Determine the [X, Y] coordinate at the center of the cell enclosing the given text.  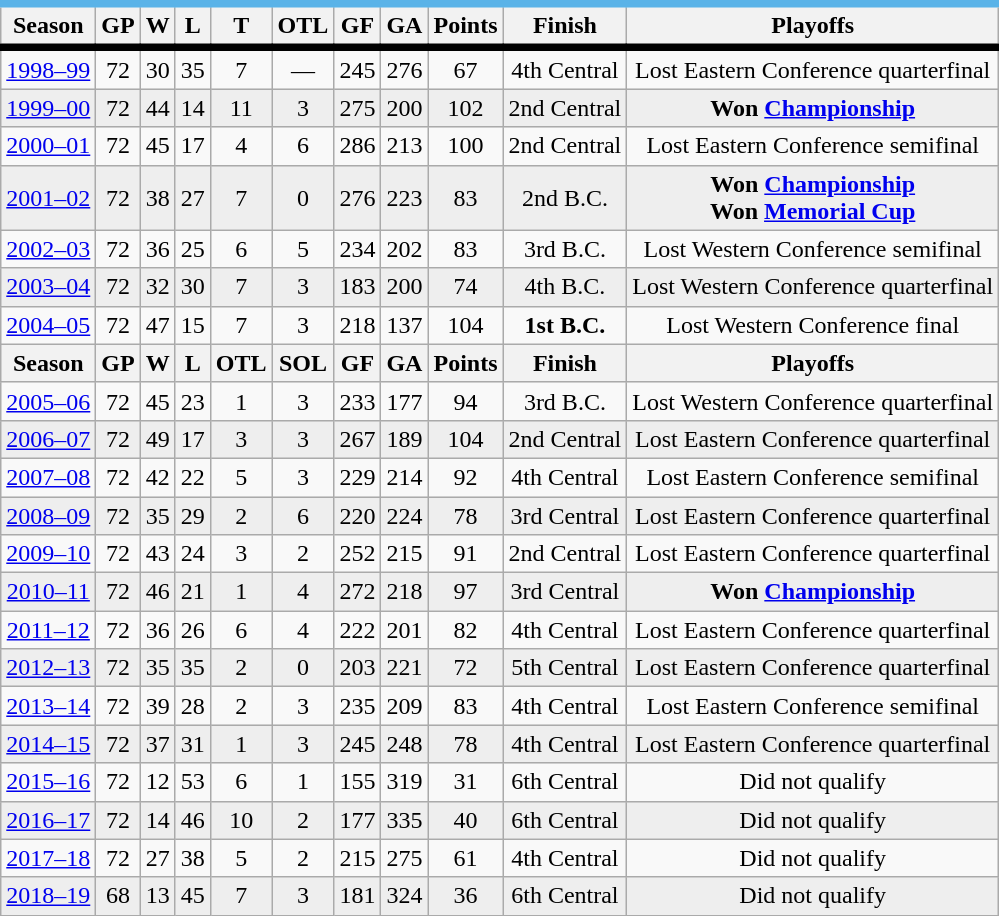
22 [192, 477]
28 [192, 706]
2000–01 [48, 146]
181 [358, 896]
10 [241, 820]
213 [404, 146]
SOL [303, 363]
82 [466, 630]
40 [466, 820]
23 [192, 401]
Lost Western Conference semifinal [813, 249]
102 [466, 108]
11 [241, 108]
29 [192, 515]
2009–10 [48, 554]
2008–09 [48, 515]
74 [466, 287]
223 [404, 198]
214 [404, 477]
15 [192, 325]
202 [404, 249]
189 [404, 439]
137 [404, 325]
267 [358, 439]
4th B.C. [565, 287]
25 [192, 249]
2012–13 [48, 668]
183 [358, 287]
2002–03 [48, 249]
235 [358, 706]
2018–19 [48, 896]
2016–17 [48, 820]
Lost Western Conference final [813, 325]
286 [358, 146]
61 [466, 858]
272 [358, 592]
2007–08 [48, 477]
248 [404, 744]
335 [404, 820]
2010–11 [48, 592]
53 [192, 782]
2017–18 [48, 858]
21 [192, 592]
209 [404, 706]
47 [158, 325]
203 [358, 668]
100 [466, 146]
97 [466, 592]
222 [358, 630]
12 [158, 782]
39 [158, 706]
5th Central [565, 668]
91 [466, 554]
2013–14 [48, 706]
220 [358, 515]
44 [158, 108]
233 [358, 401]
2001–02 [48, 198]
201 [404, 630]
49 [158, 439]
224 [404, 515]
2014–15 [48, 744]
Won ChampionshipWon Memorial Cup [813, 198]
T [241, 26]
324 [404, 896]
37 [158, 744]
155 [358, 782]
1999–00 [48, 108]
32 [158, 287]
252 [358, 554]
68 [118, 896]
13 [158, 896]
221 [404, 668]
229 [358, 477]
319 [404, 782]
2006–07 [48, 439]
42 [158, 477]
1st B.C. [565, 325]
24 [192, 554]
1998–99 [48, 68]
26 [192, 630]
234 [358, 249]
43 [158, 554]
2004–05 [48, 325]
2011–12 [48, 630]
94 [466, 401]
2015–16 [48, 782]
2005–06 [48, 401]
67 [466, 68]
— [303, 68]
92 [466, 477]
2nd B.C. [565, 198]
2003–04 [48, 287]
